Pinpoint the cell where the given text exists, returning its (x, y) midpoint coordinate. 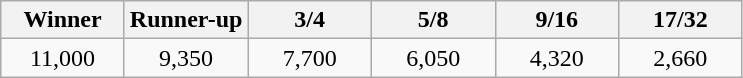
2,660 (681, 58)
Runner-up (186, 20)
9/16 (557, 20)
9,350 (186, 58)
5/8 (433, 20)
3/4 (310, 20)
6,050 (433, 58)
17/32 (681, 20)
4,320 (557, 58)
7,700 (310, 58)
Winner (63, 20)
11,000 (63, 58)
